Output the [x, y] coordinate of the center of the cell containing the given text.  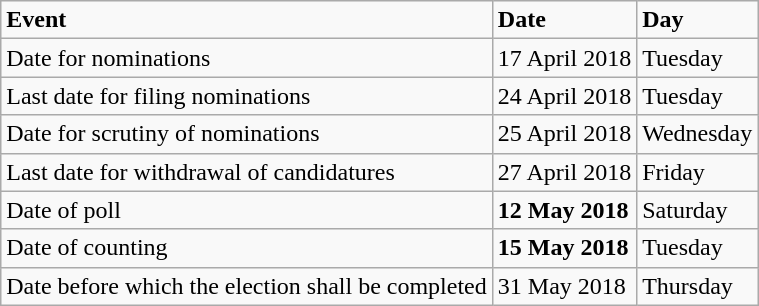
15 May 2018 [564, 248]
24 April 2018 [564, 96]
Last date for withdrawal of candidatures [247, 172]
Friday [698, 172]
Last date for filing nominations [247, 96]
27 April 2018 [564, 172]
Date [564, 20]
31 May 2018 [564, 286]
17 April 2018 [564, 58]
Date of counting [247, 248]
Date for scrutiny of nominations [247, 134]
Date of poll [247, 210]
Thursday [698, 286]
Event [247, 20]
Date before which the election shall be completed [247, 286]
Saturday [698, 210]
12 May 2018 [564, 210]
Day [698, 20]
Date for nominations [247, 58]
25 April 2018 [564, 134]
Wednesday [698, 134]
